For the text-containing cell, return its midpoint in [X, Y] coordinate format. 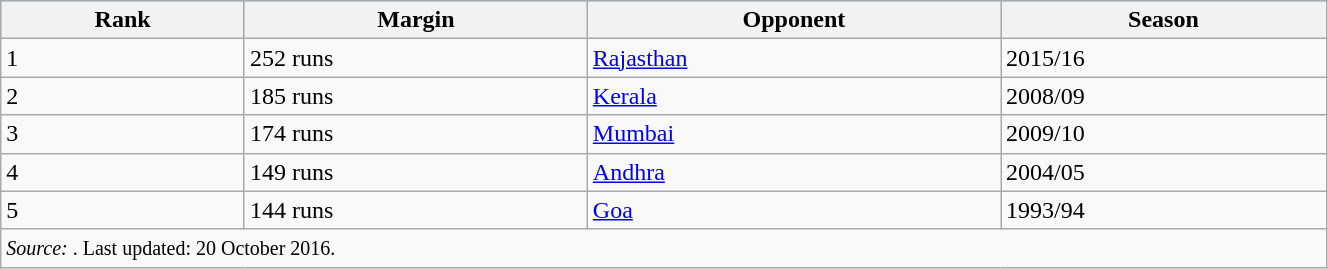
149 runs [416, 172]
2008/09 [1163, 96]
2015/16 [1163, 58]
Goa [794, 210]
4 [123, 172]
Andhra [794, 172]
252 runs [416, 58]
2009/10 [1163, 134]
Kerala [794, 96]
Rajasthan [794, 58]
185 runs [416, 96]
Season [1163, 20]
Opponent [794, 20]
2004/05 [1163, 172]
5 [123, 210]
Margin [416, 20]
1 [123, 58]
Mumbai [794, 134]
2 [123, 96]
174 runs [416, 134]
3 [123, 134]
Source: . Last updated: 20 October 2016. [664, 248]
1993/94 [1163, 210]
144 runs [416, 210]
Rank [123, 20]
